Return the [X, Y] coordinate for the center point of the cell that contains the specified text.  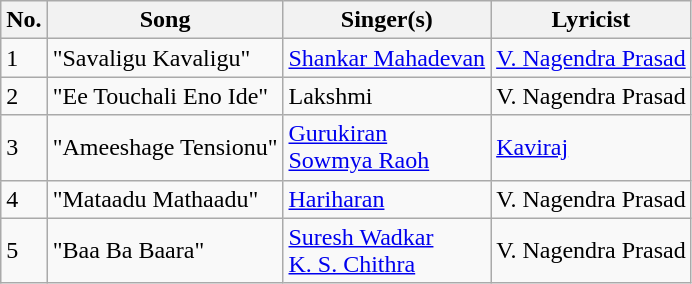
2 [24, 96]
4 [24, 199]
Song [165, 20]
Suresh WadkarK. S. Chithra [387, 250]
"Savaligu Kavaligu" [165, 58]
No. [24, 20]
1 [24, 58]
Shankar Mahadevan [387, 58]
"Baa Ba Baara" [165, 250]
Lakshmi [387, 96]
"Ee Touchali Eno Ide" [165, 96]
"Ameeshage Tensionu" [165, 148]
GurukiranSowmya Raoh [387, 148]
Lyricist [592, 20]
Singer(s) [387, 20]
Kaviraj [592, 148]
5 [24, 250]
"Mataadu Mathaadu" [165, 199]
Hariharan [387, 199]
3 [24, 148]
